Locate the cell with the specified text and output its (X, Y) center coordinate. 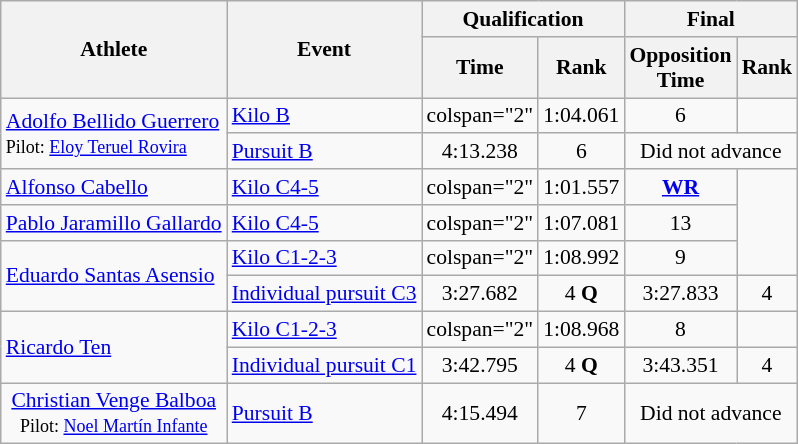
Christian Venge BalboaPilot: Noel Martín Infante (114, 414)
Ricardo Ten (114, 348)
1:04.061 (581, 116)
3:43.351 (680, 365)
13 (680, 223)
WR (680, 187)
Pablo Jaramillo Gallardo (114, 223)
1:07.081 (581, 223)
7 (581, 414)
4:15.494 (480, 414)
3:27.682 (480, 294)
4:13.238 (480, 152)
Final (710, 19)
Individual pursuit C3 (324, 294)
Kilo B (324, 116)
Qualification (524, 19)
9 (680, 258)
1:08.968 (581, 330)
1:01.557 (581, 187)
Adolfo Bellido GuerreroPilot: Eloy Teruel Rovira (114, 134)
Athlete (114, 50)
Individual pursuit C1 (324, 365)
1:08.992 (581, 258)
3:42.795 (480, 365)
Alfonso Cabello (114, 187)
Event (324, 50)
3:27.833 (680, 294)
Time (480, 68)
OppositionTime (680, 68)
8 (680, 330)
Eduardo Santas Asensio (114, 276)
